Determine the (x, y) coordinate at the center of the cell enclosing the given text.  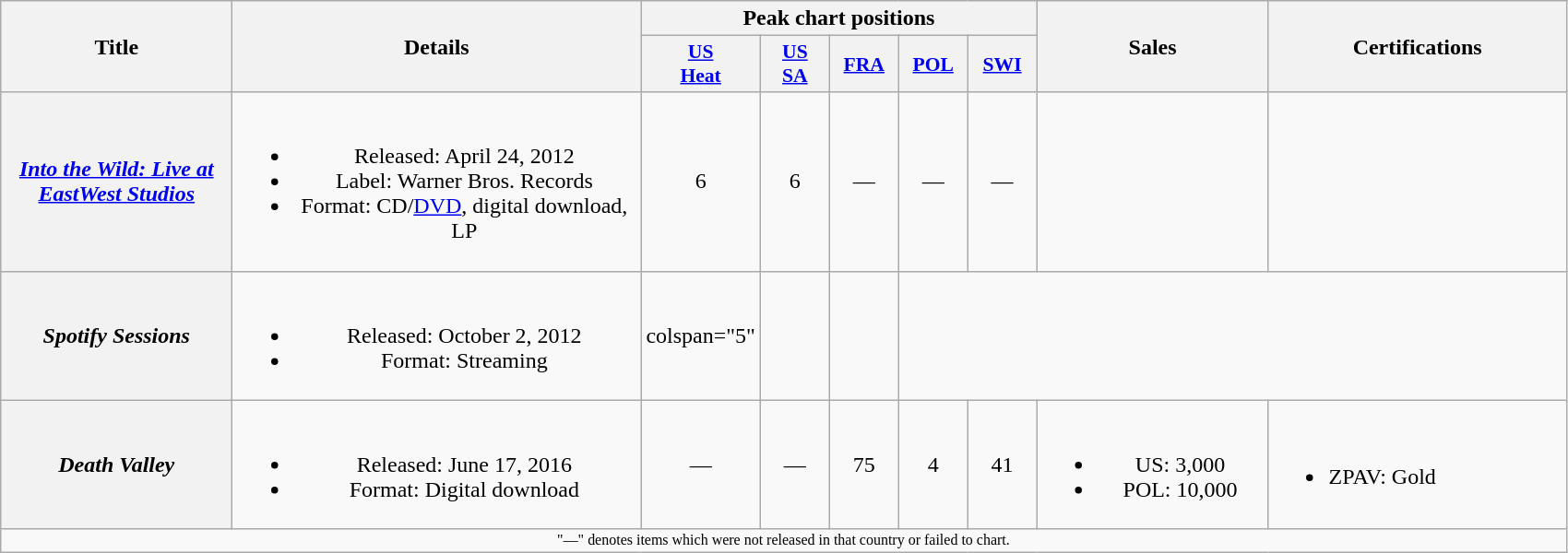
Spotify Sessions (116, 335)
Released: June 17, 2016Format: Digital download (437, 465)
Sales (1153, 46)
USHeat (701, 65)
FRA (863, 65)
Certifications (1417, 46)
POL (933, 65)
4 (933, 465)
75 (863, 465)
Released: October 2, 2012Format: Streaming (437, 335)
Title (116, 46)
"—" denotes items which were not released in that country or failed to chart. (784, 540)
41 (1002, 465)
Death Valley (116, 465)
Into the Wild: Live at EastWest Studios (116, 182)
Released: April 24, 2012Label: Warner Bros. RecordsFormat: CD/DVD, digital download, LP (437, 182)
colspan="5" (701, 335)
ZPAV: Gold (1417, 465)
Details (437, 46)
SWI (1002, 65)
USSA (795, 65)
Peak chart positions (839, 18)
US: 3,000POL: 10,000 (1153, 465)
